Determine the [x, y] coordinate at the center of the cell enclosing the given text.  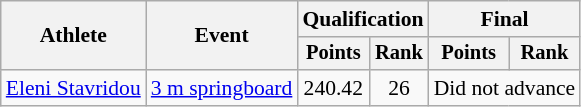
Athlete [74, 36]
3 m springboard [222, 88]
Qualification [362, 19]
Final [505, 19]
26 [399, 88]
Eleni Stavridou [74, 88]
Did not advance [505, 88]
Event [222, 36]
240.42 [333, 88]
